Provide the (X, Y) coordinate of the cell's center where the given text is located.  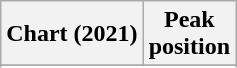
Peakposition (189, 34)
Chart (2021) (72, 34)
